Output the (X, Y) coordinate of the center of the cell containing the given text.  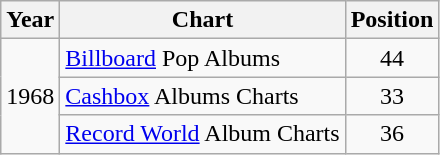
Billboard Pop Albums (202, 58)
33 (392, 96)
Record World Album Charts (202, 134)
44 (392, 58)
Year (30, 20)
Cashbox Albums Charts (202, 96)
Chart (202, 20)
1968 (30, 96)
Position (392, 20)
36 (392, 134)
